Extract the [x, y] coordinate from the center of the cell holding the provided text.  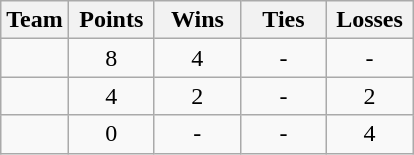
Points [111, 20]
Ties [283, 20]
Losses [369, 20]
Wins [197, 20]
8 [111, 58]
Team [35, 20]
0 [111, 134]
